Scan for the cell matching the given text and deliver its (X, Y) coordinate at center. 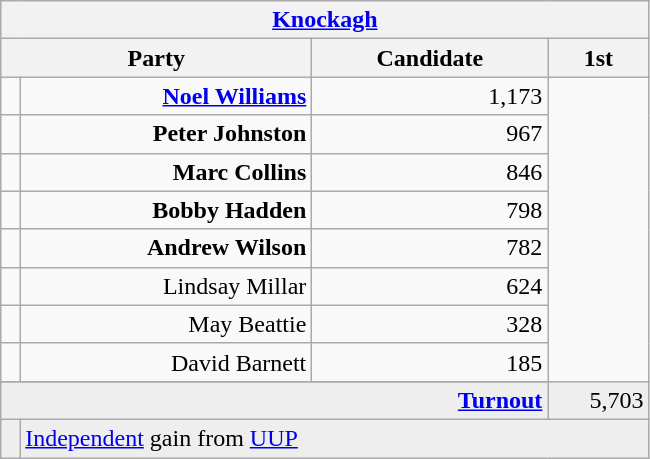
846 (430, 172)
Candidate (430, 58)
Knockagh (325, 20)
Turnout (274, 400)
Independent gain from UUP (334, 438)
Peter Johnston (166, 134)
5,703 (598, 400)
798 (430, 210)
782 (430, 248)
185 (430, 362)
Party (156, 58)
Marc Collins (166, 172)
328 (430, 324)
David Barnett (166, 362)
Noel Williams (166, 96)
May Beattie (166, 324)
1st (598, 58)
967 (430, 134)
Lindsay Millar (166, 286)
Andrew Wilson (166, 248)
Bobby Hadden (166, 210)
624 (430, 286)
1,173 (430, 96)
